Output the (x, y) coordinate of the center of the cell containing the given text.  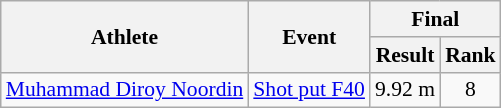
Event (309, 36)
Result (405, 55)
9.92 m (405, 90)
Athlete (125, 36)
Muhammad Diroy Noordin (125, 90)
Shot put F40 (309, 90)
Rank (470, 55)
8 (470, 90)
Final (436, 19)
